Provide the (X, Y) coordinate of the cell's center where the given text is located.  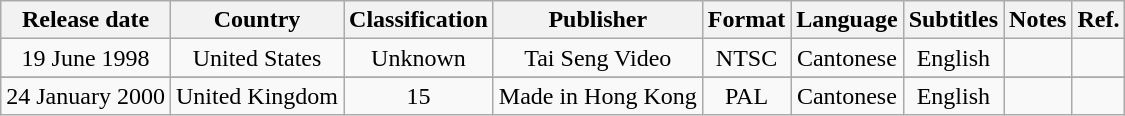
15 (419, 96)
Format (746, 20)
Publisher (598, 20)
Subtitles (953, 20)
Classification (419, 20)
PAL (746, 96)
Ref. (1098, 20)
United States (256, 58)
Language (847, 20)
24 January 2000 (86, 96)
Notes (1038, 20)
Tai Seng Video (598, 58)
NTSC (746, 58)
Made in Hong Kong (598, 96)
Country (256, 20)
Release date (86, 20)
United Kingdom (256, 96)
Unknown (419, 58)
19 June 1998 (86, 58)
